Find where the given text appears and provide that cell's center as (X, Y) coordinate. 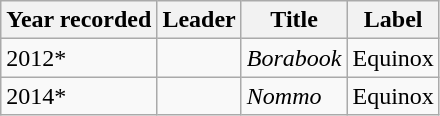
Borabook (294, 58)
2014* (79, 96)
Title (294, 20)
2012* (79, 58)
Leader (199, 20)
Label (393, 20)
Year recorded (79, 20)
Nommo (294, 96)
